Identify which cell holds the provided text, then report its [x, y] central coordinate. 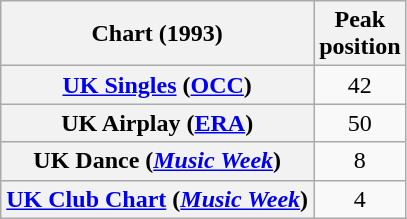
8 [360, 161]
50 [360, 123]
42 [360, 85]
UK Dance (Music Week) [158, 161]
UK Singles (OCC) [158, 85]
Peakposition [360, 34]
UK Club Chart (Music Week) [158, 199]
Chart (1993) [158, 34]
UK Airplay (ERA) [158, 123]
4 [360, 199]
